Find where the given text appears and provide that cell's center as [x, y] coordinate. 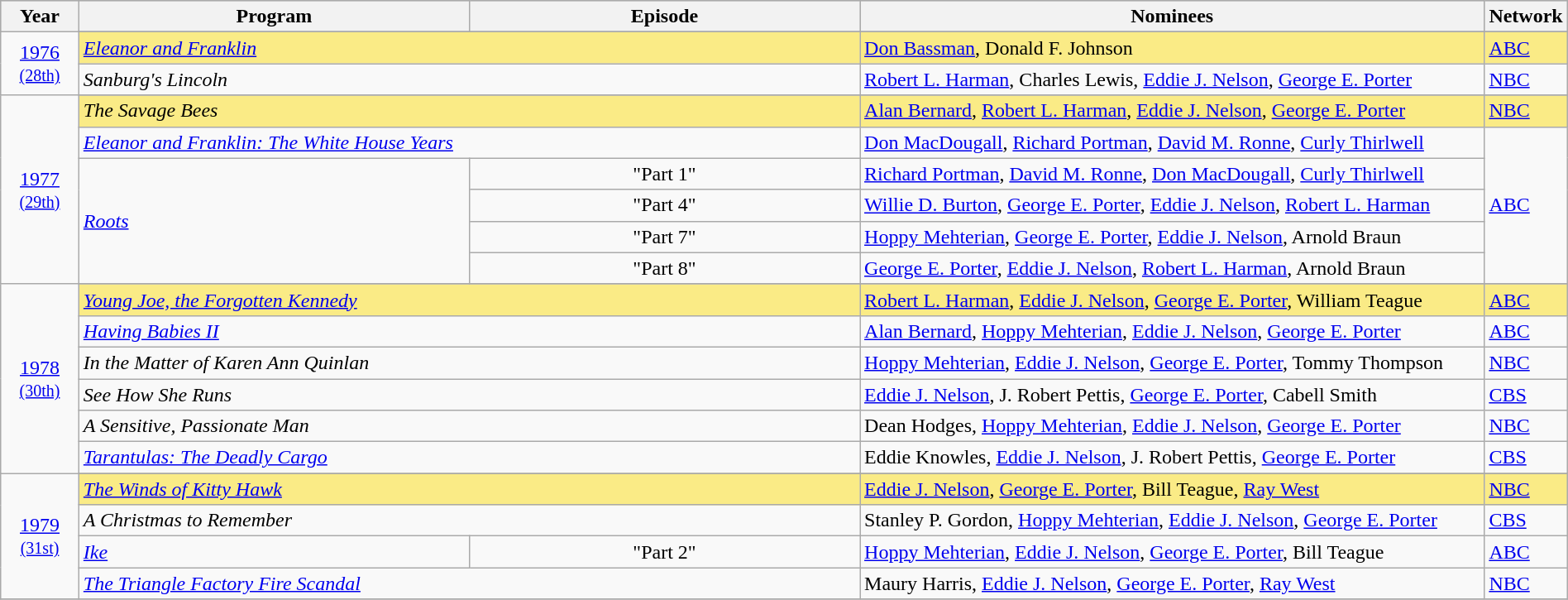
Eddie J. Nelson, J. Robert Pettis, George E. Porter, Cabell Smith [1173, 395]
Robert L. Harman, Charles Lewis, Eddie J. Nelson, George E. Porter [1173, 79]
Eleanor and Franklin [469, 48]
Young Joe, the Forgotten Kennedy [469, 300]
Stanley P. Gordon, Hoppy Mehterian, Eddie J. Nelson, George E. Porter [1173, 521]
Richard Portman, David M. Ronne, Don MacDougall, Curly Thirlwell [1173, 174]
Program [274, 17]
Nominees [1173, 17]
A Christmas to Remember [469, 521]
Maury Harris, Eddie J. Nelson, George E. Porter, Ray West [1173, 583]
In the Matter of Karen Ann Quinlan [469, 362]
Hoppy Mehterian, Eddie J. Nelson, George E. Porter, Bill Teague [1173, 552]
Ike [274, 552]
George E. Porter, Eddie J. Nelson, Robert L. Harman, Arnold Braun [1173, 268]
The Winds of Kitty Hawk [469, 489]
Roots [274, 221]
Dean Hodges, Hoppy Mehterian, Eddie J. Nelson, George E. Porter [1173, 426]
Eddie Knowles, Eddie J. Nelson, J. Robert Pettis, George E. Porter [1173, 458]
Eddie J. Nelson, George E. Porter, Bill Teague, Ray West [1173, 489]
Willie D. Burton, George E. Porter, Eddie J. Nelson, Robert L. Harman [1173, 205]
Hoppy Mehterian, Eddie J. Nelson, George E. Porter, Tommy Thompson [1173, 362]
Robert L. Harman, Eddie J. Nelson, George E. Porter, William Teague [1173, 300]
See How She Runs [469, 395]
"Part 4" [664, 205]
Don Bassman, Donald F. Johnson [1173, 48]
Eleanor and Franklin: The White House Years [469, 142]
Having Babies II [469, 331]
1979(31st) [40, 536]
1977(29th) [40, 190]
Network [1526, 17]
"Part 7" [664, 237]
"Part 1" [664, 174]
Alan Bernard, Hoppy Mehterian, Eddie J. Nelson, George E. Porter [1173, 331]
Don MacDougall, Richard Portman, David M. Ronne, Curly Thirlwell [1173, 142]
1978(30th) [40, 378]
The Savage Bees [469, 111]
1976(28th) [40, 64]
"Part 8" [664, 268]
The Triangle Factory Fire Scandal [469, 583]
Alan Bernard, Robert L. Harman, Eddie J. Nelson, George E. Porter [1173, 111]
Hoppy Mehterian, George E. Porter, Eddie J. Nelson, Arnold Braun [1173, 237]
Year [40, 17]
Episode [664, 17]
"Part 2" [664, 552]
Sanburg's Lincoln [469, 79]
Tarantulas: The Deadly Cargo [469, 458]
A Sensitive, Passionate Man [469, 426]
